Output the [X, Y] coordinate of the center of the cell containing the given text.  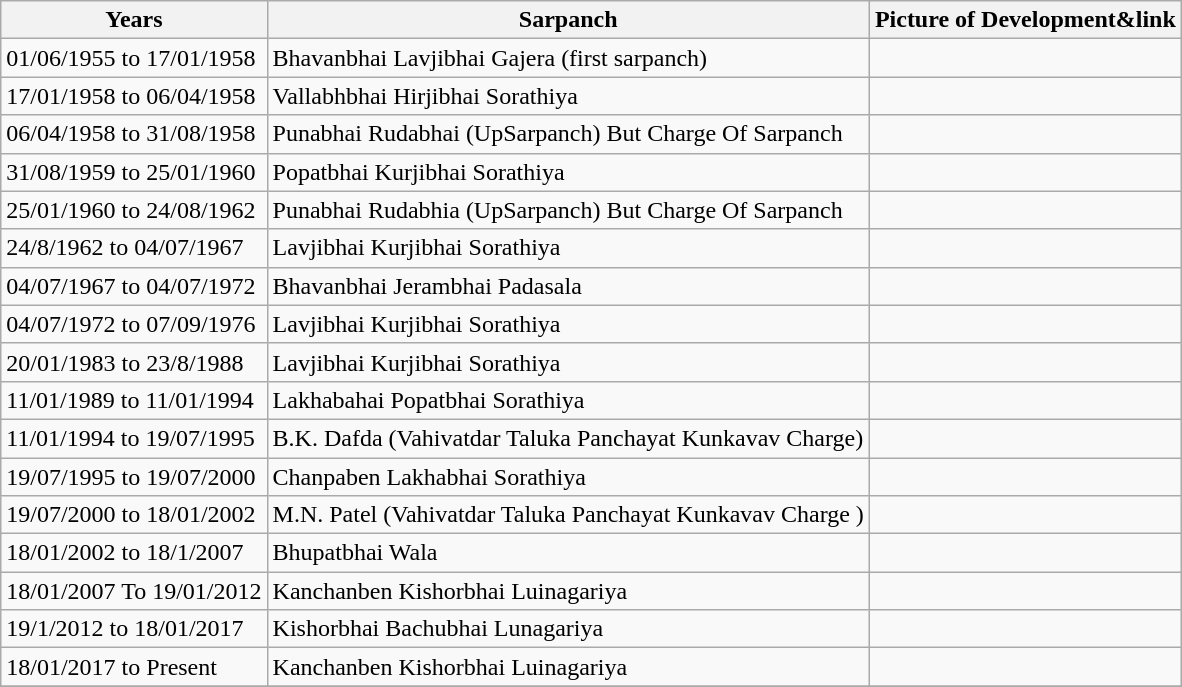
Vallabhbhai Hirjibhai Sorathiya [568, 96]
Bhupatbhai Wala [568, 553]
Lakhabahai Popatbhai Sorathiya [568, 400]
19/07/2000 to 18/01/2002 [134, 515]
Bhavanbhai Lavjibhai Gajera (first sarpanch) [568, 58]
01/06/1955 to 17/01/1958 [134, 58]
06/04/1958 to 31/08/1958 [134, 134]
18/01/2002 to 18/1/2007 [134, 553]
31/08/1959 to 25/01/1960 [134, 172]
Years [134, 20]
B.K. Dafda (Vahivatdar Taluka Panchayat Kunkavav Charge) [568, 438]
19/1/2012 to 18/01/2017 [134, 629]
24/8/1962 to 04/07/1967 [134, 248]
17/01/1958 to 06/04/1958 [134, 96]
11/01/1989 to 11/01/1994 [134, 400]
04/07/1967 to 04/07/1972 [134, 286]
Chanpaben Lakhabhai Sorathiya [568, 477]
19/07/1995 to 19/07/2000 [134, 477]
Bhavanbhai Jerambhai Padasala [568, 286]
Kishorbhai Bachubhai Lunagariya [568, 629]
Punabhai Rudabhai (UpSarpanch) But Charge Of Sarpanch [568, 134]
Picture of Development&link [1025, 20]
25/01/1960 to 24/08/1962 [134, 210]
11/01/1994 to 19/07/1995 [134, 438]
M.N. Patel (Vahivatdar Taluka Panchayat Kunkavav Charge ) [568, 515]
Popatbhai Kurjibhai Sorathiya [568, 172]
Punabhai Rudabhia (UpSarpanch) But Charge Of Sarpanch [568, 210]
18/01/2007 To 19/01/2012 [134, 591]
18/01/2017 to Present [134, 667]
04/07/1972 to 07/09/1976 [134, 324]
20/01/1983 to 23/8/1988 [134, 362]
Sarpanch [568, 20]
